Return the (x, y) coordinate for the center point of the cell that contains the specified text.  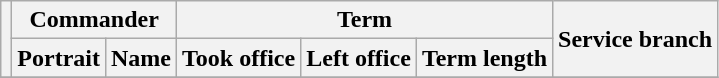
Took office (239, 58)
Name (140, 58)
Service branch (636, 39)
Portrait (59, 58)
Term length (484, 58)
Left office (359, 58)
Term (365, 20)
Commander (94, 20)
